Return (X, Y) of the center of cell containing provided text 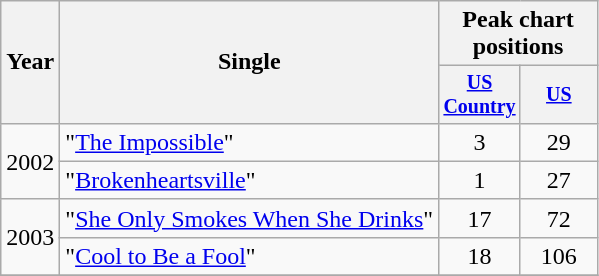
Single (250, 62)
"Cool to Be a Fool" (250, 256)
"The Impossible" (250, 142)
"She Only Smokes When She Drinks" (250, 218)
27 (558, 180)
3 (480, 142)
17 (480, 218)
18 (480, 256)
Peak chartpositions (518, 34)
US (558, 94)
106 (558, 256)
2003 (30, 237)
2002 (30, 161)
1 (480, 180)
29 (558, 142)
Year (30, 62)
"Brokenheartsville" (250, 180)
US Country (480, 94)
72 (558, 218)
